For the text-containing cell, return its midpoint in (X, Y) coordinate format. 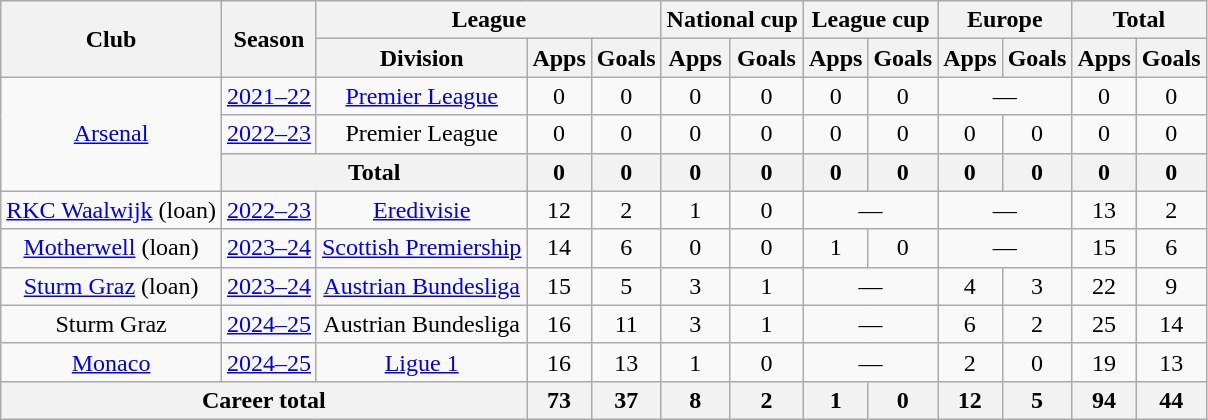
Arsenal (112, 134)
Season (268, 39)
73 (559, 400)
Career total (264, 400)
National cup (732, 20)
25 (1104, 324)
Motherwell (loan) (112, 248)
Eredivisie (421, 210)
League (488, 20)
League cup (870, 20)
11 (626, 324)
37 (626, 400)
4 (970, 286)
Scottish Premiership (421, 248)
94 (1104, 400)
8 (695, 400)
19 (1104, 362)
Europe (1005, 20)
Division (421, 58)
44 (1171, 400)
9 (1171, 286)
Club (112, 39)
22 (1104, 286)
Monaco (112, 362)
2021–22 (268, 96)
RKC Waalwijk (loan) (112, 210)
Sturm Graz (112, 324)
Sturm Graz (loan) (112, 286)
Ligue 1 (421, 362)
